Search for the cell housing the specified text and yield its [X, Y] center coordinate. 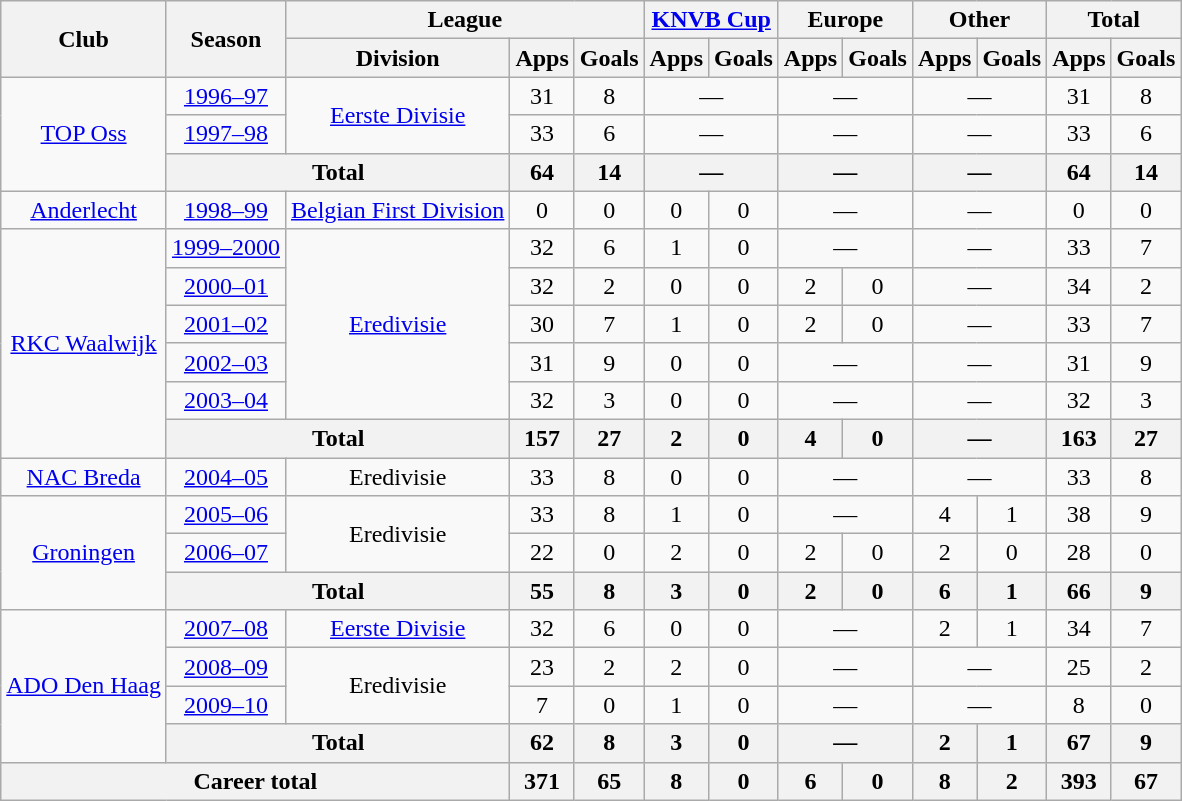
2004–05 [226, 477]
23 [542, 667]
2006–07 [226, 553]
Anderlecht [84, 210]
65 [609, 781]
2003–04 [226, 400]
2009–10 [226, 705]
Europe [845, 20]
1997–98 [226, 134]
1996–97 [226, 96]
Season [226, 39]
38 [1079, 515]
2008–09 [226, 667]
Belgian First Division [397, 210]
2000–01 [226, 286]
Club [84, 39]
1999–2000 [226, 248]
62 [542, 743]
2005–06 [226, 515]
55 [542, 591]
TOP Oss [84, 134]
2007–08 [226, 629]
22 [542, 553]
2001–02 [226, 324]
1998–99 [226, 210]
28 [1079, 553]
KNVB Cup [711, 20]
Division [397, 58]
Groningen [84, 553]
2002–03 [226, 362]
30 [542, 324]
League [464, 20]
ADO Den Haag [84, 686]
393 [1079, 781]
RKC Waalwijk [84, 343]
371 [542, 781]
25 [1079, 667]
66 [1079, 591]
Career total [256, 781]
163 [1079, 438]
Other [979, 20]
NAC Breda [84, 477]
157 [542, 438]
